From the cell containing the given text, extract its center point as [x, y] coordinate. 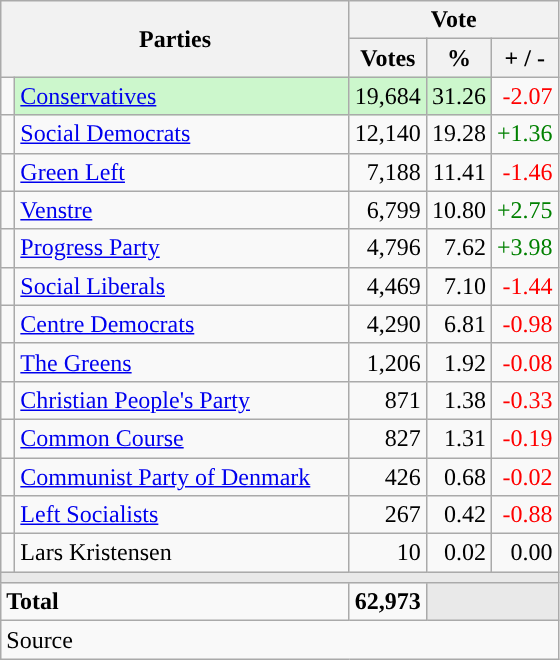
19.28 [458, 134]
Parties [176, 39]
Centre Democrats [182, 324]
-0.98 [524, 324]
Social Liberals [182, 286]
267 [388, 515]
Vote [454, 20]
-0.08 [524, 362]
4,469 [388, 286]
1.38 [458, 400]
Total [176, 602]
-2.07 [524, 96]
1.92 [458, 362]
426 [388, 477]
827 [388, 438]
% [458, 58]
-0.88 [524, 515]
871 [388, 400]
6,799 [388, 210]
62,973 [388, 602]
11.41 [458, 172]
Communist Party of Denmark [182, 477]
Left Socialists [182, 515]
+1.36 [524, 134]
Common Course [182, 438]
-1.44 [524, 286]
+3.98 [524, 248]
-0.02 [524, 477]
Source [280, 640]
Progress Party [182, 248]
1.31 [458, 438]
Christian People's Party [182, 400]
1,206 [388, 362]
4,290 [388, 324]
7.10 [458, 286]
0.00 [524, 553]
12,140 [388, 134]
6.81 [458, 324]
-0.19 [524, 438]
Green Left [182, 172]
7,188 [388, 172]
Conservatives [182, 96]
0.68 [458, 477]
-0.33 [524, 400]
0.02 [458, 553]
4,796 [388, 248]
Lars Kristensen [182, 553]
Social Democrats [182, 134]
Votes [388, 58]
Venstre [182, 210]
19,684 [388, 96]
-1.46 [524, 172]
+ / - [524, 58]
7.62 [458, 248]
10.80 [458, 210]
0.42 [458, 515]
31.26 [458, 96]
10 [388, 553]
The Greens [182, 362]
+2.75 [524, 210]
